Capture the cell that displays the provided text and extract its (x, y) central coordinate. 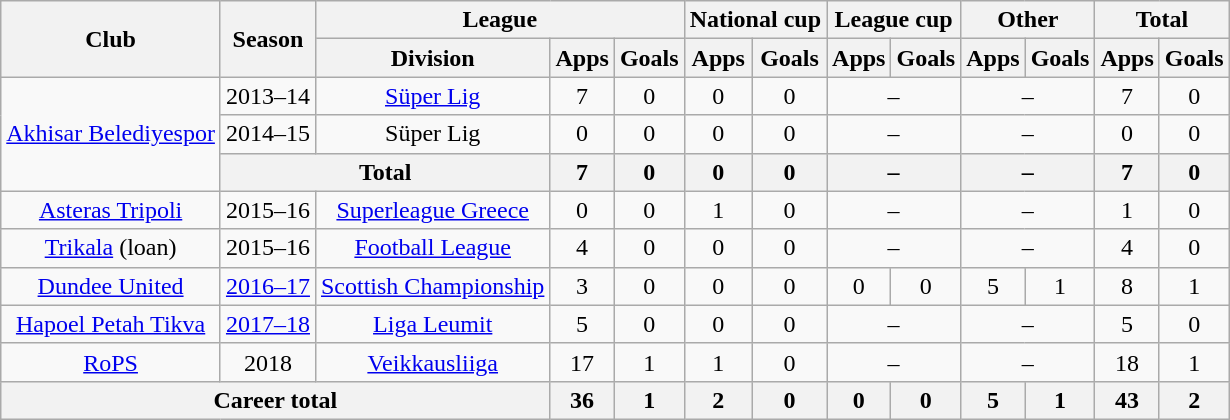
RoPS (111, 362)
2013–14 (268, 96)
Scottish Championship (432, 286)
2014–15 (268, 134)
2016–17 (268, 286)
Other (1028, 20)
Dundee United (111, 286)
Akhisar Belediyespor (111, 134)
League (500, 20)
Season (268, 39)
League cup (894, 20)
Club (111, 39)
Hapoel Petah Tikva (111, 324)
Football League (432, 248)
Asteras Tripoli (111, 210)
17 (582, 362)
43 (1127, 400)
Career total (276, 400)
Veikkausliiga (432, 362)
8 (1127, 286)
Liga Leumit (432, 324)
36 (582, 400)
Trikala (loan) (111, 248)
18 (1127, 362)
National cup (755, 20)
Division (432, 58)
Superleague Greece (432, 210)
3 (582, 286)
2018 (268, 362)
2017–18 (268, 324)
